Output the (x, y) coordinate of the center of the cell containing the given text.  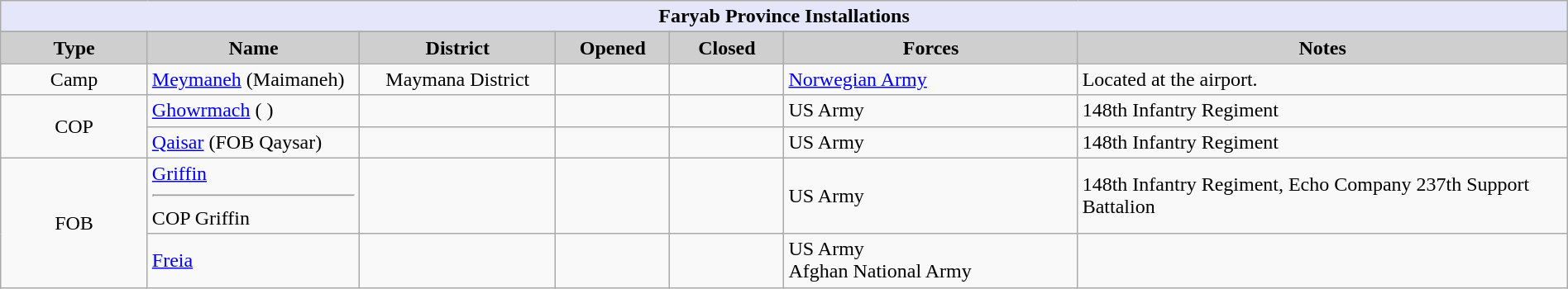
Freia (253, 261)
Maymana District (458, 79)
Name (253, 48)
FOB (74, 223)
Faryab Province Installations (784, 17)
US Army Afghan National Army (931, 261)
Norwegian Army (931, 79)
Forces (931, 48)
148th Infantry Regiment, Echo Company 237th Support Battalion (1322, 196)
Ghowrmach ( ) (253, 111)
COP (74, 126)
Notes (1322, 48)
GriffinCOP Griffin (253, 196)
Opened (613, 48)
District (458, 48)
Located at the airport. (1322, 79)
Meymaneh (Maimaneh) (253, 79)
Qaisar (FOB Qaysar) (253, 142)
Type (74, 48)
Closed (727, 48)
Camp (74, 79)
